Provide the (X, Y) coordinate of the cell's center where the given text is located.  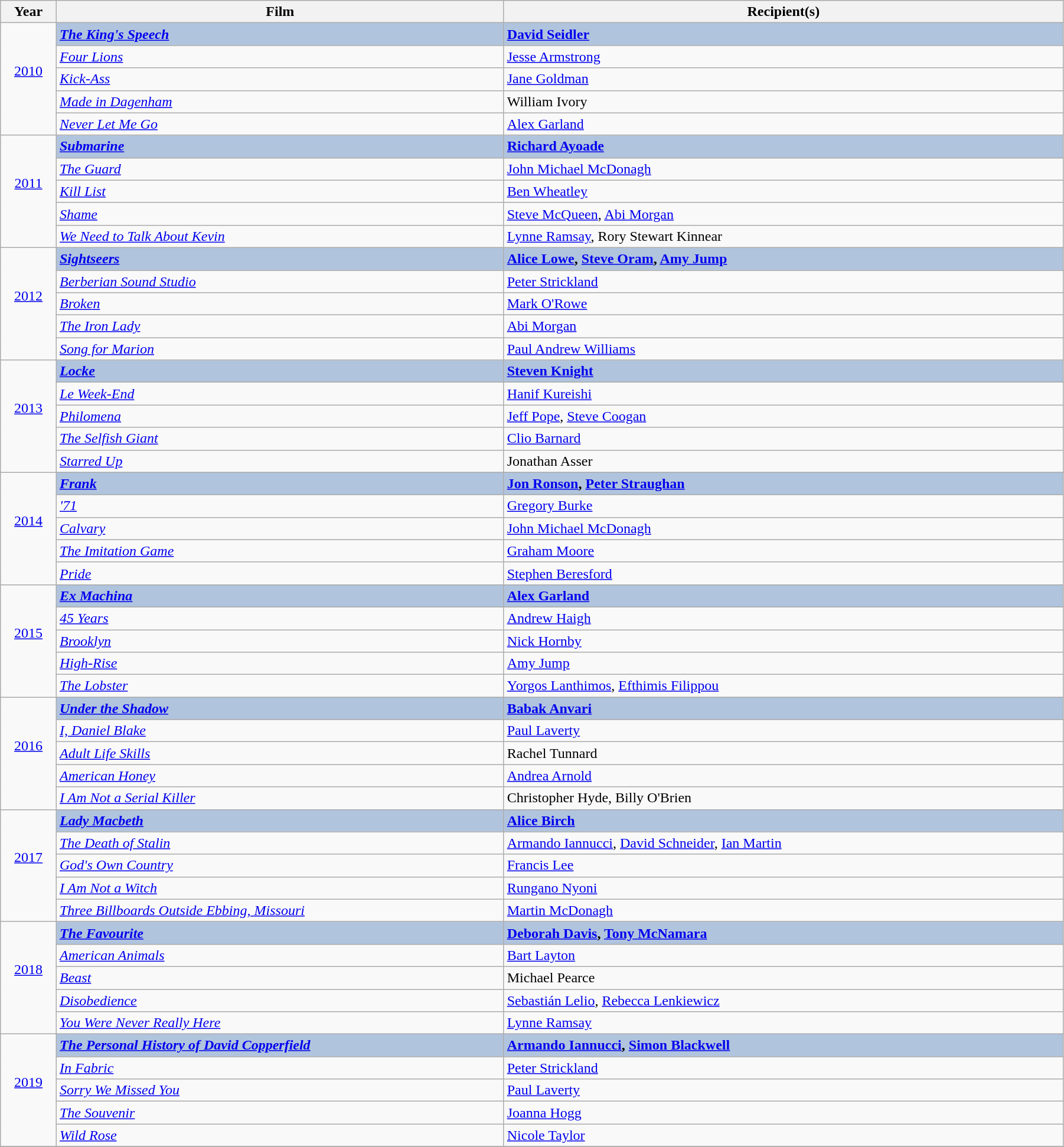
2017 (28, 865)
Francis Lee (783, 865)
Richard Ayoade (783, 146)
2013 (28, 416)
Year (28, 12)
45 Years (280, 618)
The King's Speech (280, 34)
Babak Anvari (783, 708)
The Favourite (280, 933)
Philomena (280, 416)
2012 (28, 303)
Lynne Ramsay, Rory Stewart Kinnear (783, 236)
Starred Up (280, 461)
Shame (280, 214)
'71 (280, 506)
Jon Ronson, Peter Straughan (783, 483)
Andrea Arnold (783, 776)
Recipient(s) (783, 12)
The Iron Lady (280, 326)
Michael Pearce (783, 978)
2010 (28, 79)
Martin McDonagh (783, 910)
I Am Not a Serial Killer (280, 798)
2015 (28, 641)
Sebastián Lelio, Rebecca Lenkiewicz (783, 1001)
Jeff Pope, Steve Coogan (783, 416)
The Lobster (280, 686)
Brooklyn (280, 641)
Abi Morgan (783, 326)
Jesse Armstrong (783, 57)
Kill List (280, 191)
Adult Life Skills (280, 753)
In Fabric (280, 1068)
Amy Jump (783, 664)
Sorry We Missed You (280, 1090)
Song for Marion (280, 349)
The Personal History of David Copperfield (280, 1045)
Steve McQueen, Abi Morgan (783, 214)
Le Week-End (280, 394)
Gregory Burke (783, 506)
Ex Machina (280, 596)
2018 (28, 978)
Frank (280, 483)
Armando Iannucci, Simon Blackwell (783, 1045)
Under the Shadow (280, 708)
Kick-Ass (280, 79)
Paul Andrew Williams (783, 349)
Pride (280, 573)
I, Daniel Blake (280, 731)
Calvary (280, 528)
The Imitation Game (280, 551)
2014 (28, 528)
Jonathan Asser (783, 461)
Three Billboards Outside Ebbing, Missouri (280, 910)
Armando Iannucci, David Schneider, Ian Martin (783, 843)
We Need to Talk About Kevin (280, 236)
Wild Rose (280, 1135)
Jane Goldman (783, 79)
Sightseers (280, 259)
Lynne Ramsay (783, 1023)
Disobedience (280, 1001)
Film (280, 12)
Andrew Haigh (783, 618)
Nicole Taylor (783, 1135)
Yorgos Lanthimos, Efthimis Filippou (783, 686)
Joanna Hogg (783, 1113)
2016 (28, 753)
2011 (28, 191)
Alice Lowe, Steve Oram, Amy Jump (783, 259)
God's Own Country (280, 865)
Mark O'Rowe (783, 304)
2019 (28, 1090)
Submarine (280, 146)
I Am Not a Witch (280, 888)
American Animals (280, 955)
Bart Layton (783, 955)
Deborah Davis, Tony McNamara (783, 933)
William Ivory (783, 102)
Stephen Beresford (783, 573)
Rachel Tunnard (783, 753)
Beast (280, 978)
Four Lions (280, 57)
Berberian Sound Studio (280, 282)
Broken (280, 304)
Clio Barnard (783, 439)
High-Rise (280, 664)
Nick Hornby (783, 641)
David Seidler (783, 34)
Christopher Hyde, Billy O'Brien (783, 798)
The Death of Stalin (280, 843)
The Souvenir (280, 1113)
Ben Wheatley (783, 191)
The Selfish Giant (280, 439)
The Guard (280, 169)
Alice Birch (783, 821)
American Honey (280, 776)
Graham Moore (783, 551)
Hanif Kureishi (783, 394)
You Were Never Really Here (280, 1023)
Never Let Me Go (280, 124)
Lady Macbeth (280, 821)
Rungano Nyoni (783, 888)
Steven Knight (783, 371)
Locke (280, 371)
Made in Dagenham (280, 102)
